Find where the given text appears and provide that cell's center as [X, Y] coordinate. 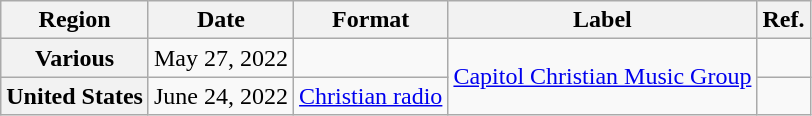
Label [602, 20]
Region [75, 20]
United States [75, 96]
Ref. [784, 20]
Christian radio [371, 96]
May 27, 2022 [220, 58]
Various [75, 58]
Date [220, 20]
Capitol Christian Music Group [602, 77]
Format [371, 20]
June 24, 2022 [220, 96]
